Detect which cell encompasses the target text, then output its [x, y] center coordinate. 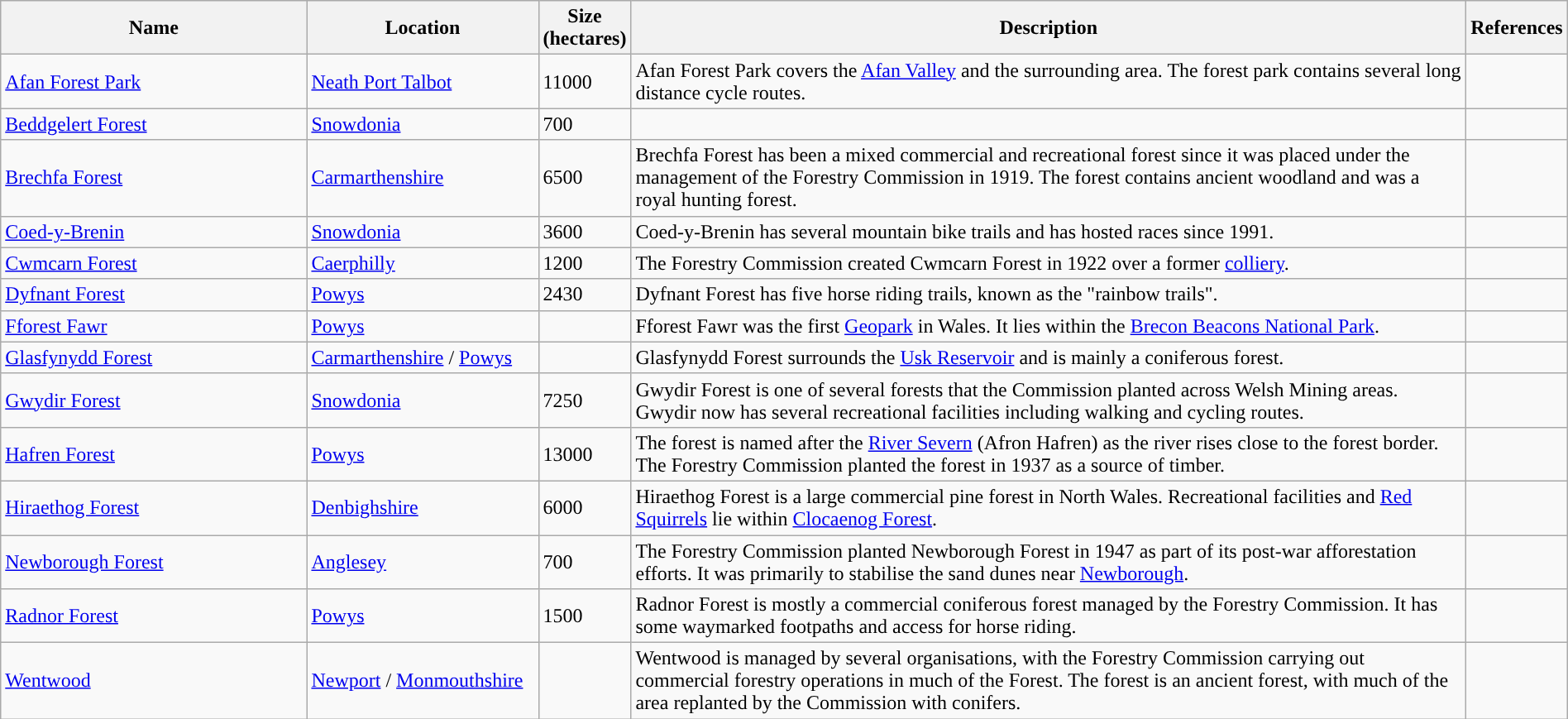
Carmarthenshire / Powys [423, 357]
6000 [585, 508]
Newborough Forest [154, 561]
1500 [585, 616]
Carmarthenshire [423, 178]
Coed-y-Brenin [154, 232]
7250 [585, 400]
Fforest Fawr was the first Geopark in Wales. It lies within the Brecon Beacons National Park. [1049, 326]
Gwydir Forest [154, 400]
Glasfynydd Forest [154, 357]
Size (hectares) [585, 28]
Radnor Forest [154, 616]
Description [1049, 28]
Afan Forest Park covers the Afan Valley and the surrounding area. The forest park contains several long distance cycle routes. [1049, 81]
Cwmcarn Forest [154, 263]
The Forestry Commission created Cwmcarn Forest in 1922 over a former colliery. [1049, 263]
Neath Port Talbot [423, 81]
Wentwood [154, 681]
References [1517, 28]
2430 [585, 295]
Glasfynydd Forest surrounds the Usk Reservoir and is mainly a coniferous forest. [1049, 357]
Coed-y-Brenin has several mountain bike trails and has hosted races since 1991. [1049, 232]
Hafren Forest [154, 453]
3600 [585, 232]
Fforest Fawr [154, 326]
6500 [585, 178]
1200 [585, 263]
Anglesey [423, 561]
11000 [585, 81]
Dyfnant Forest has five horse riding trails, known as the "rainbow trails". [1049, 295]
Caerphilly [423, 263]
Beddgelert Forest [154, 124]
Location [423, 28]
Hiraethog Forest [154, 508]
13000 [585, 453]
Denbighshire [423, 508]
Newport / Monmouthshire [423, 681]
Afan Forest Park [154, 81]
Brechfa Forest [154, 178]
Hiraethog Forest is a large commercial pine forest in North Wales. Recreational facilities and Red Squirrels lie within Clocaenog Forest. [1049, 508]
Dyfnant Forest [154, 295]
Name [154, 28]
